Detect which cell encompasses the target text, then output its [X, Y] center coordinate. 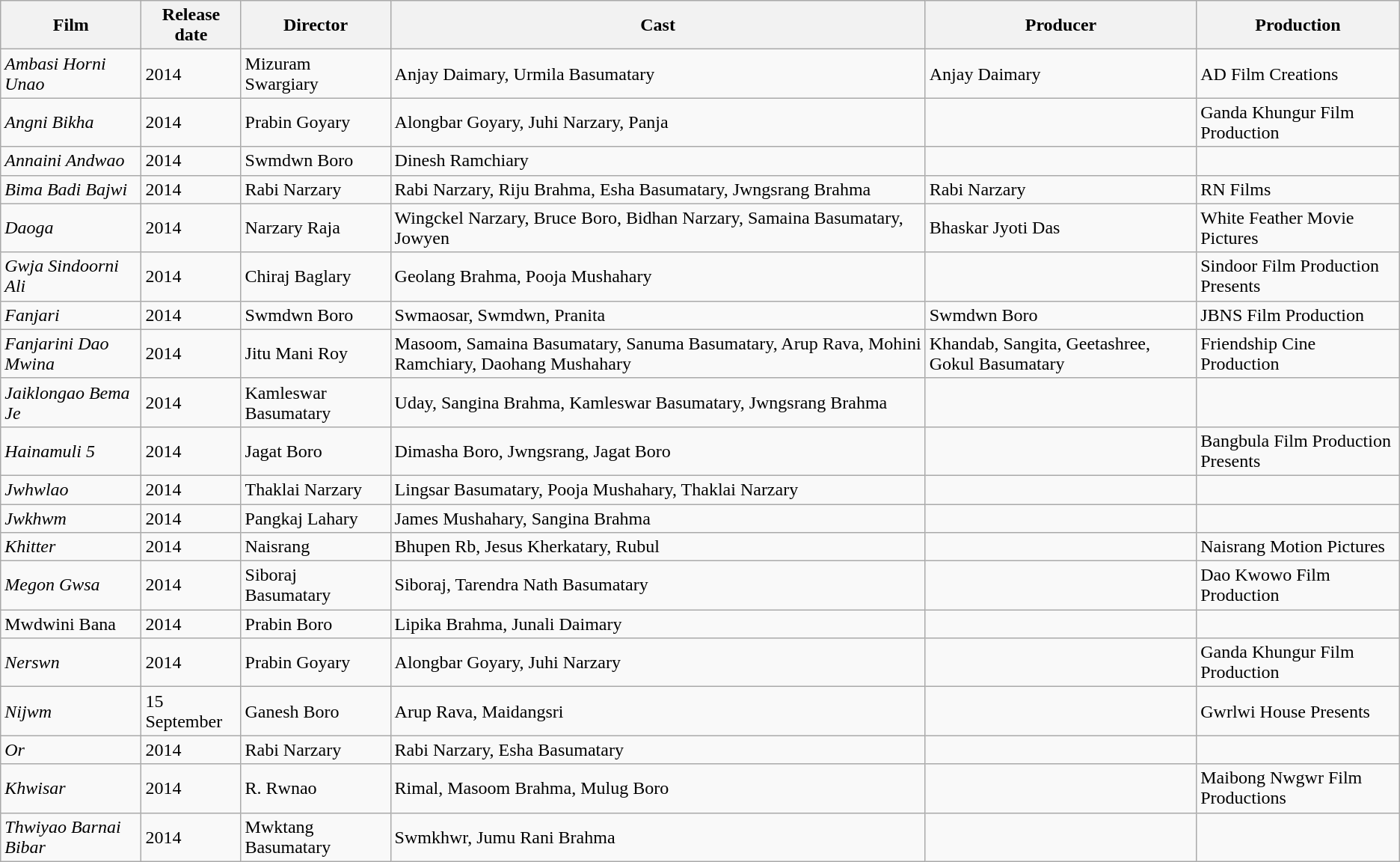
Film [71, 25]
Maibong Nwgwr Film Productions [1298, 789]
Angni Bikha [71, 123]
Khwisar [71, 789]
Naisrang Motion Pictures [1298, 547]
Friendship Cine Production [1298, 353]
Fanjari [71, 315]
Swmkhwr, Jumu Rani Brahma [658, 837]
Jaiklongao Bema Je [71, 403]
Jitu Mani Roy [316, 353]
Gwja Sindoorni Ali [71, 277]
Mwktang Basumatary [316, 837]
Annaini Andwao [71, 161]
Lingsar Basumatary, Pooja Mushahary, Thaklai Narzary [658, 489]
Thaklai Narzary [316, 489]
Rabi Narzary, Riju Brahma, Esha Basumatary, Jwngsrang Brahma [658, 189]
Production [1298, 25]
Bangbula Film Production Presents [1298, 450]
James Mushahary, Sangina Brahma [658, 519]
Jwhwlao [71, 489]
Alongbar Goyary, Juhi Narzary, Panja [658, 123]
Release date [191, 25]
Jwkhwm [71, 519]
Chiraj Baglary [316, 277]
Prabin Boro [316, 624]
Kamleswar Basumatary [316, 403]
Bima Badi Bajwi [71, 189]
Or [71, 750]
Siboraj Basumatary [316, 585]
Mwdwini Bana [71, 624]
Bhaskar Jyoti Das [1060, 227]
Nerswn [71, 663]
Naisrang [316, 547]
Jagat Boro [316, 450]
JBNS Film Production [1298, 315]
Geolang Brahma, Pooja Mushahary [658, 277]
Narzary Raja [316, 227]
Megon Gwsa [71, 585]
Anjay Daimary, Urmila Basumatary [658, 73]
Producer [1060, 25]
Thwiyao Barnai Bibar [71, 837]
Bhupen Rb, Jesus Kherkatary, Rubul [658, 547]
Fanjarini Dao Mwina [71, 353]
Arup Rava, Maidangsri [658, 711]
White Feather Movie Pictures [1298, 227]
Rimal, Masoom Brahma, Mulug Boro [658, 789]
Nijwm [71, 711]
R. Rwnao [316, 789]
Ambasi Horni Unao [71, 73]
Dao Kwowo Film Production [1298, 585]
RN Films [1298, 189]
Dinesh Ramchiary [658, 161]
Daoga [71, 227]
Alongbar Goyary, Juhi Narzary [658, 663]
Sindoor Film Production Presents [1298, 277]
Ganesh Boro [316, 711]
Gwrlwi House Presents [1298, 711]
Khandab, Sangita, Geetashree, Gokul Basumatary [1060, 353]
Anjay Daimary [1060, 73]
Uday, Sangina Brahma, Kamleswar Basumatary, Jwngsrang Brahma [658, 403]
Rabi Narzary, Esha Basumatary [658, 750]
Masoom, Samaina Basumatary, Sanuma Basumatary, Arup Rava, Mohini Ramchiary, Daohang Mushahary [658, 353]
Director [316, 25]
Swmaosar, Swmdwn, Pranita [658, 315]
Dimasha Boro, Jwngsrang, Jagat Boro [658, 450]
Khitter [71, 547]
15 September [191, 711]
Pangkaj Lahary [316, 519]
Hainamuli 5 [71, 450]
Mizuram Swargiary [316, 73]
Cast [658, 25]
Lipika Brahma, Junali Daimary [658, 624]
AD Film Creations [1298, 73]
Siboraj, Tarendra Nath Basumatary [658, 585]
Wingckel Narzary, Bruce Boro, Bidhan Narzary, Samaina Basumatary, Jowyen [658, 227]
